Return the (x, y) coordinate for the center point of the cell that contains the specified text.  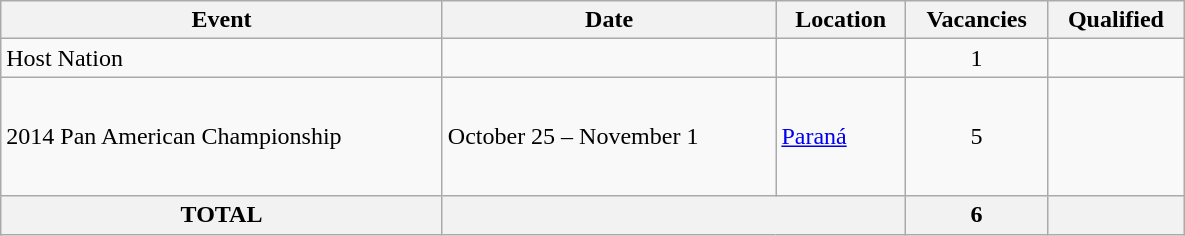
1 (977, 58)
Event (222, 20)
Qualified (1116, 20)
Vacancies (977, 20)
5 (977, 136)
6 (977, 215)
October 25 – November 1 (609, 136)
Date (609, 20)
TOTAL (222, 215)
Location (841, 20)
2014 Pan American Championship (222, 136)
Host Nation (222, 58)
Paraná (841, 136)
